Output the [X, Y] coordinate of the center of the cell containing the given text.  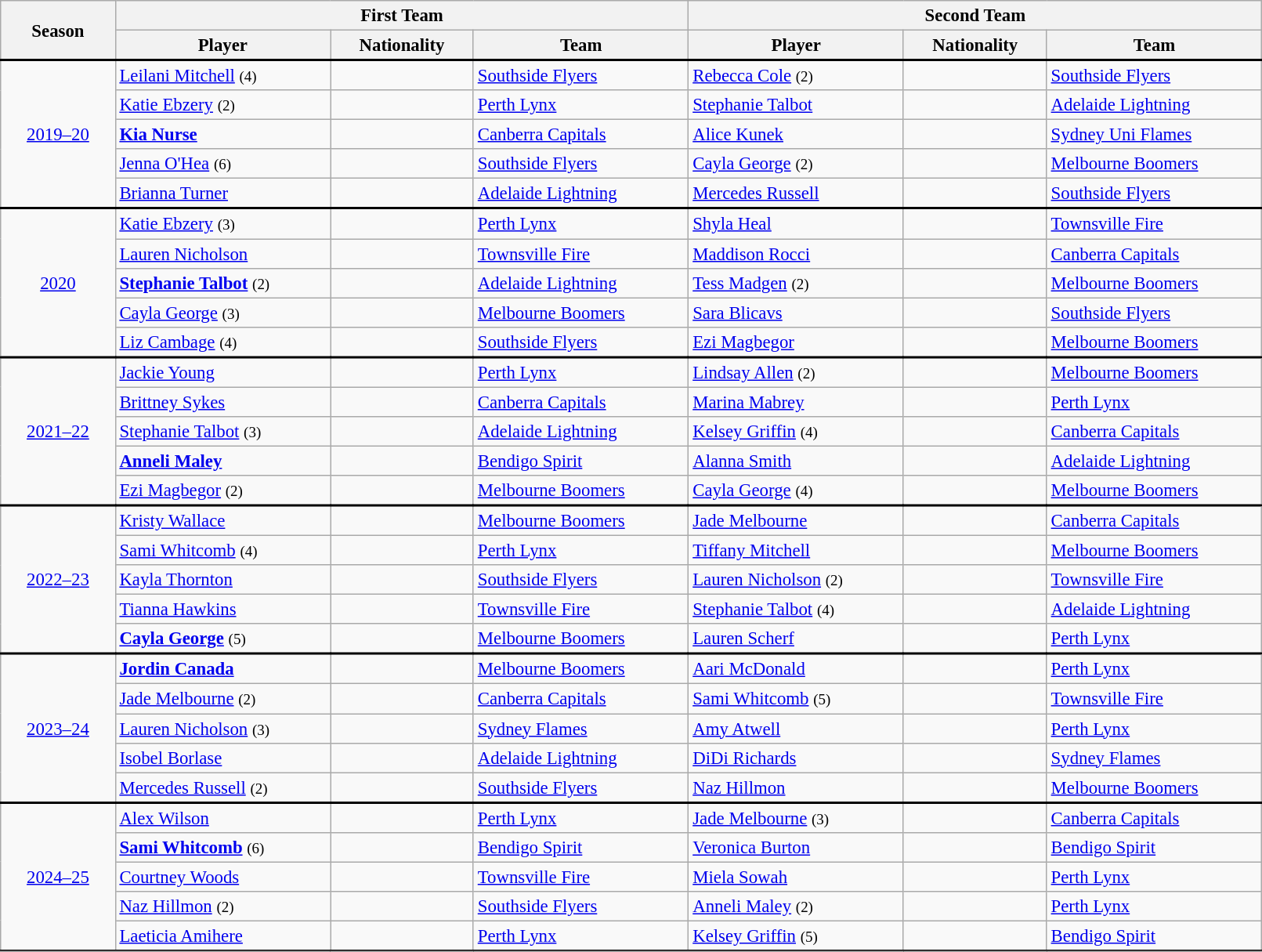
Jenna O'Hea (6) [222, 164]
Lauren Nicholson [222, 254]
DiDi Richards [796, 758]
Sami Whitcomb (5) [796, 699]
Veronica Burton [796, 848]
Courtney Woods [222, 877]
Alice Kunek [796, 135]
Stephanie Talbot (4) [796, 610]
Jackie Young [222, 372]
Amy Atwell [796, 729]
Naz Hillmon (2) [222, 907]
Sara Blicavs [796, 313]
Cayla George (3) [222, 313]
Shyla Heal [796, 223]
Sydney Uni Flames [1155, 135]
Stephanie Talbot [796, 105]
Katie Ebzery (2) [222, 105]
Mercedes Russell [796, 194]
2024–25 [58, 876]
Ezi Magbegor [796, 342]
Kayla Thornton [222, 580]
Sami Whitcomb (6) [222, 848]
Tiffany Mitchell [796, 551]
Lindsay Allen (2) [796, 372]
Laeticia Amihere [222, 936]
Rebecca Cole (2) [796, 75]
Lauren Nicholson (3) [222, 729]
Cayla George (2) [796, 164]
Katie Ebzery (3) [222, 223]
Sami Whitcomb (4) [222, 551]
2022–23 [58, 580]
Jade Melbourne [796, 520]
Lauren Scherf [796, 639]
Tess Madgen (2) [796, 283]
Aari McDonald [796, 669]
Season [58, 31]
Cayla George (4) [796, 490]
2021–22 [58, 431]
Ezi Magbegor (2) [222, 490]
Lauren Nicholson (2) [796, 580]
Brittney Sykes [222, 402]
Marina Mabrey [796, 402]
Second Team [975, 16]
Isobel Borlase [222, 758]
Mercedes Russell (2) [222, 787]
Alex Wilson [222, 817]
Jade Melbourne (3) [796, 817]
Jade Melbourne (2) [222, 699]
Liz Cambage (4) [222, 342]
Alanna Smith [796, 461]
2020 [58, 282]
Stephanie Talbot (3) [222, 432]
Kia Nurse [222, 135]
Kelsey Griffin (4) [796, 432]
Naz Hillmon [796, 787]
Kelsey Griffin (5) [796, 936]
Anneli Maley (2) [796, 907]
First Team [402, 16]
Kristy Wallace [222, 520]
Brianna Turner [222, 194]
Tianna Hawkins [222, 610]
Miela Sowah [796, 877]
Maddison Rocci [796, 254]
2019–20 [58, 135]
Cayla George (5) [222, 639]
Jordin Canada [222, 669]
Stephanie Talbot (2) [222, 283]
Anneli Maley [222, 461]
Leilani Mitchell (4) [222, 75]
2023–24 [58, 729]
